Scan for the cell matching the given text and deliver its [X, Y] coordinate at center. 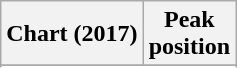
Chart (2017) [72, 34]
Peakposition [189, 34]
